Locate the cell with the specified text and output its (X, Y) center coordinate. 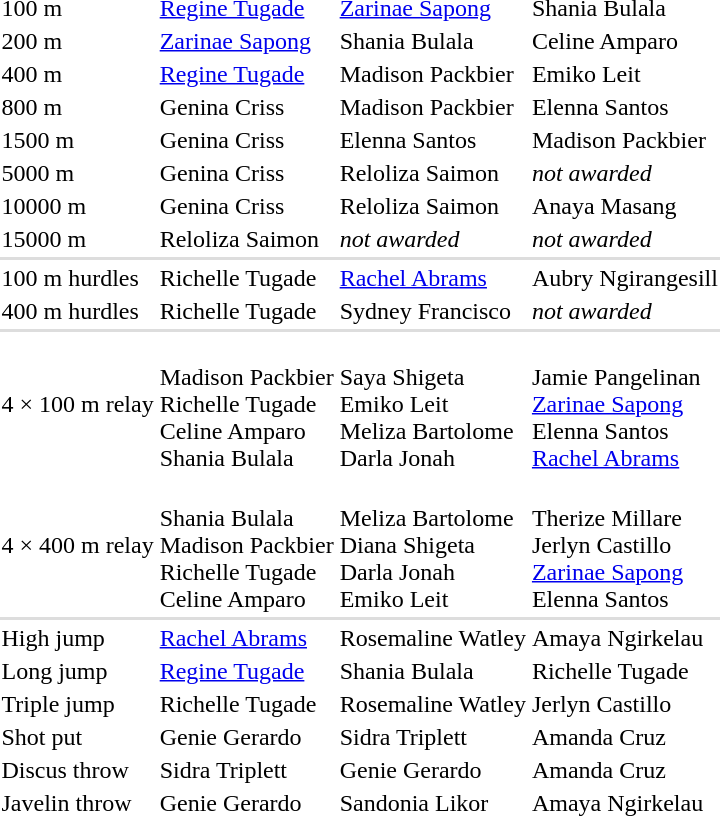
800 m (78, 107)
Shania BulalaMadison PackbierRichelle TugadeCeline Amparo (246, 545)
4 × 400 m relay (78, 545)
1500 m (78, 140)
Shot put (78, 737)
Meliza BartolomeDiana ShigetaDarla JonahEmiko Leit (432, 545)
Long jump (78, 671)
Amaya Ngirkelau (624, 638)
Sydney Francisco (432, 311)
5000 m (78, 173)
Madison PackbierRichelle TugadeCeline AmparoShania Bulala (246, 404)
Jerlyn Castillo (624, 704)
Therize MillareJerlyn CastilloZarinae SapongElenna Santos (624, 545)
Emiko Leit (624, 74)
Discus throw (78, 770)
High jump (78, 638)
Aubry Ngirangesill (624, 278)
Jamie PangelinanZarinae SapongElenna SantosRachel Abrams (624, 404)
Zarinae Sapong (246, 41)
200 m (78, 41)
Saya ShigetaEmiko LeitMeliza BartolomeDarla Jonah (432, 404)
100 m hurdles (78, 278)
Anaya Masang (624, 206)
10000 m (78, 206)
Triple jump (78, 704)
Celine Amparo (624, 41)
400 m hurdles (78, 311)
15000 m (78, 239)
4 × 100 m relay (78, 404)
400 m (78, 74)
